Return the [x, y] coordinate for the center point of the cell that contains the specified text.  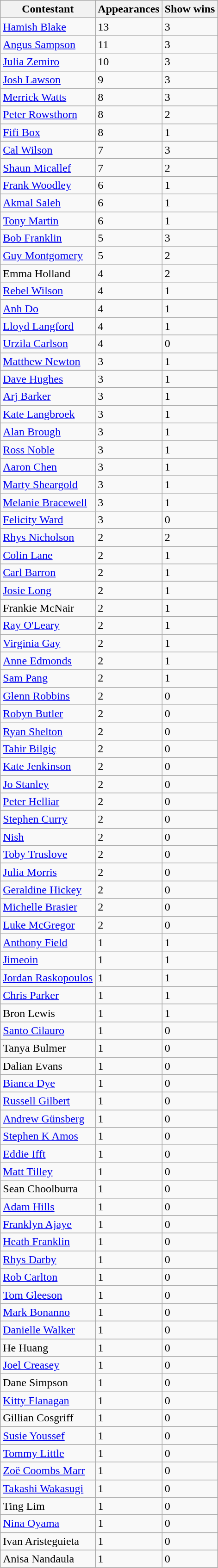
Jimeoin [48, 960]
Emma Holland [48, 273]
9 [129, 80]
Rhys Nicholson [48, 538]
11 [129, 44]
10 [129, 62]
Tom Gleeson [48, 1295]
Jordan Raskopoulos [48, 978]
Marty Sheargold [48, 484]
Tahir Bilgiç [48, 749]
Felicity Ward [48, 520]
Rob Carlton [48, 1277]
Anh Do [48, 309]
Kate Jenkinson [48, 766]
Gillian Cosgriff [48, 1418]
Melanie Bracewell [48, 502]
Aaron Chen [48, 467]
Tony Martin [48, 221]
Matt Tilley [48, 1171]
Anne Edmonds [48, 661]
Santo Cilauro [48, 1030]
Carl Barron [48, 573]
Merrick Watts [48, 97]
Susie Youssef [48, 1436]
Joel Creasey [48, 1365]
Chris Parker [48, 995]
He Huang [48, 1348]
Sean Choolburra [48, 1189]
Robyn Butler [48, 713]
Josie Long [48, 590]
13 [129, 27]
Nina Oyama [48, 1524]
Mark Bonanno [48, 1312]
Dane Simpson [48, 1383]
Russell Gilbert [48, 1101]
Ryan Shelton [48, 731]
Stephen Curry [48, 819]
Rhys Darby [48, 1259]
Appearances [129, 9]
Geraldine Hickey [48, 890]
Dave Hughes [48, 379]
Arj Barker [48, 397]
Takashi Wakasugi [48, 1488]
Kitty Flanagan [48, 1401]
Ray O'Leary [48, 626]
Danielle Walker [48, 1330]
Michelle Brasier [48, 907]
Show wins [190, 9]
Alan Brough [48, 432]
Kate Langbroek [48, 414]
Dalian Evans [48, 1066]
Ivan Aristeguieta [48, 1541]
Lloyd Langford [48, 326]
Frankie McNair [48, 608]
Sam Pang [48, 678]
Peter Helliar [48, 802]
Akmal Saleh [48, 203]
Eddie Ifft [48, 1154]
Rebel Wilson [48, 291]
Tommy Little [48, 1453]
Ting Lim [48, 1506]
Tanya Bulmer [48, 1048]
Hamish Blake [48, 27]
Frank Woodley [48, 185]
Anisa Nandaula [48, 1559]
Peter Rowsthorn [48, 115]
Adam Hills [48, 1207]
Nish [48, 837]
Urzila Carlson [48, 344]
Fifi Box [48, 132]
Stephen K Amos [48, 1136]
Jo Stanley [48, 784]
Cal Wilson [48, 150]
Toby Truslove [48, 855]
Bianca Dye [48, 1084]
Anthony Field [48, 942]
Andrew Günsberg [48, 1119]
Franklyn Ajaye [48, 1224]
Bron Lewis [48, 1013]
Heath Franklin [48, 1242]
Julia Zemiro [48, 62]
Zoë Coombs Marr [48, 1471]
Ross Noble [48, 449]
Shaun Micallef [48, 167]
Julia Morris [48, 872]
Josh Lawson [48, 80]
Glenn Robbins [48, 696]
Angus Sampson [48, 44]
Bob Franklin [48, 238]
Luke McGregor [48, 925]
Guy Montgomery [48, 256]
Matthew Newton [48, 361]
Virginia Gay [48, 643]
Contestant [48, 9]
Colin Lane [48, 555]
